Identify which cell holds the provided text, then report its [X, Y] central coordinate. 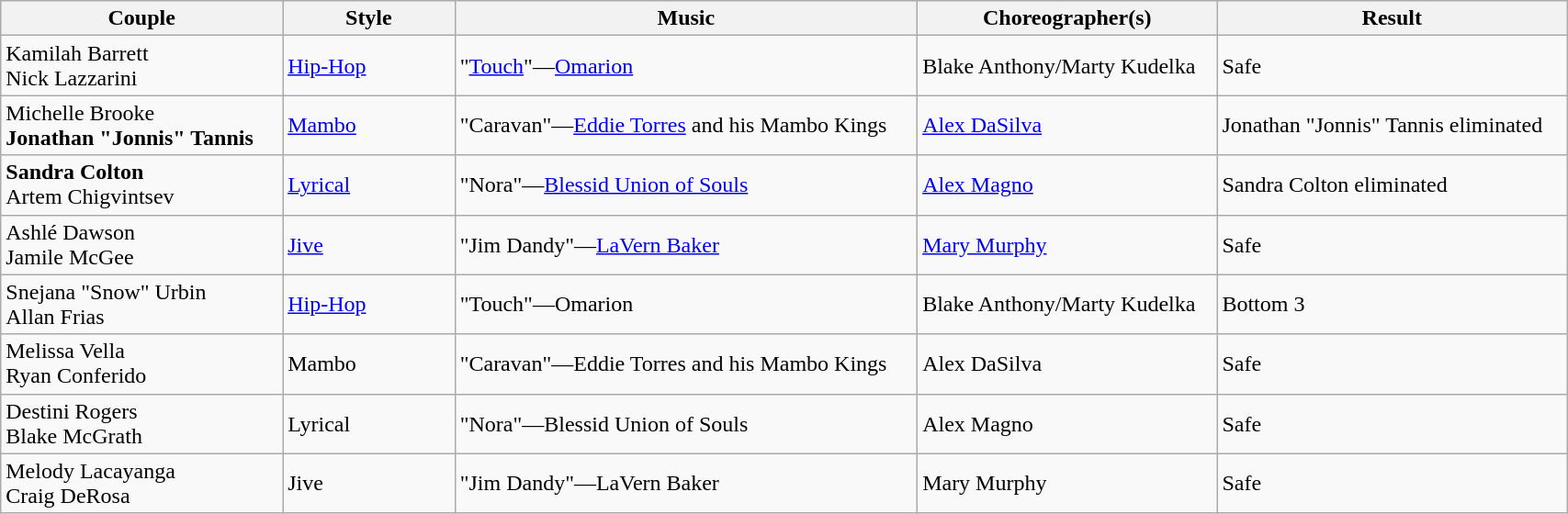
Result [1393, 18]
Bottom 3 [1393, 305]
Sandra Colton eliminated [1393, 185]
Sandra ColtonArtem Chigvintsev [141, 185]
Style [369, 18]
Ashlé DawsonJamile McGee [141, 244]
Melissa VellaRyan Conferido [141, 363]
Snejana "Snow" UrbinAllan Frias [141, 305]
Destini RogersBlake McGrath [141, 424]
Melody LacayangaCraig DeRosa [141, 483]
Michelle BrookeJonathan "Jonnis" Tannis [141, 125]
Music [685, 18]
Choreographer(s) [1067, 18]
Kamilah BarrettNick Lazzarini [141, 66]
Jonathan "Jonnis" Tannis eliminated [1393, 125]
Couple [141, 18]
